Capture the cell that displays the provided text and extract its [x, y] central coordinate. 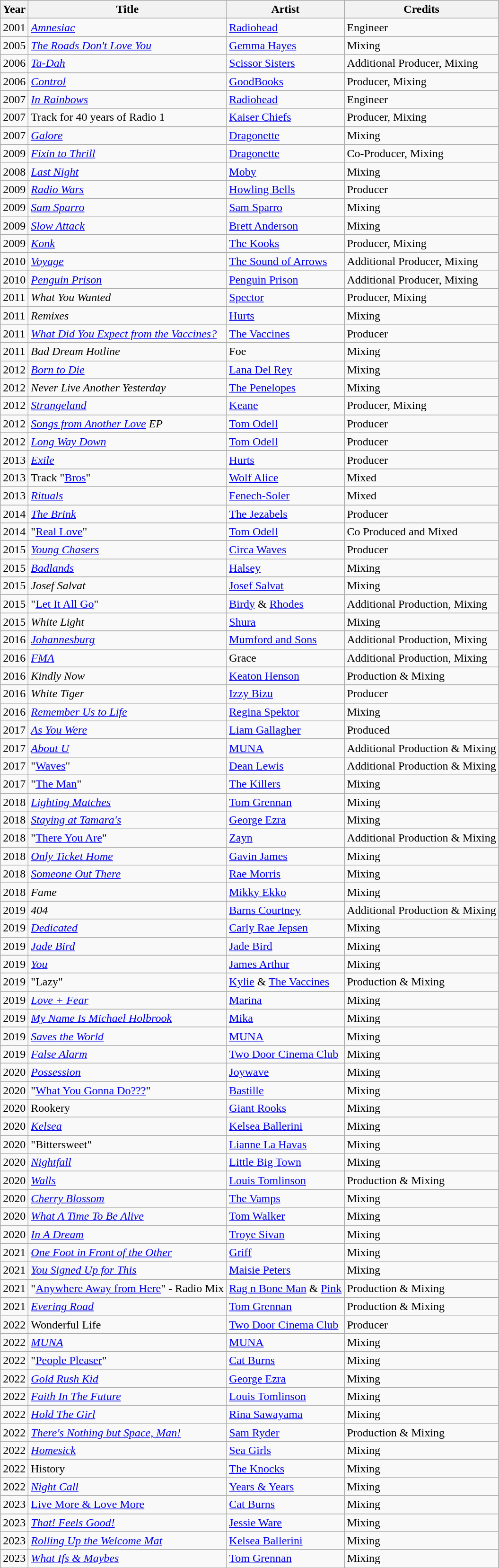
There's Nothing but Space, Man! [128, 1433]
James Arthur [286, 964]
Carly Rae Jepsen [286, 928]
Spector [286, 298]
Kylie & The Vaccines [286, 982]
Keaton Henson [286, 676]
As You Were [128, 730]
Keane [286, 406]
Cherry Blossom [128, 1198]
Artist [286, 9]
What A Time To Be Alive [128, 1216]
The Penelopes [286, 388]
One Foot in Front of the Other [128, 1252]
"Waves" [128, 766]
Voyage [128, 262]
In Rainbows [128, 99]
Kindly Now [128, 676]
Dedicated [128, 928]
Remixes [128, 316]
Hold The Girl [128, 1415]
Young Chasers [128, 550]
Gemma Hayes [286, 45]
White Light [128, 622]
2001 [14, 27]
White Tiger [128, 694]
Co-Producer, Mixing [421, 153]
Moby [286, 171]
Johannesburg [128, 640]
Lana Del Rey [286, 370]
Sam Ryder [286, 1433]
The Sound of Arrows [286, 262]
Izzy Bizu [286, 694]
Wolf Alice [286, 478]
Kaiser Chiefs [286, 117]
Brett Anderson [286, 226]
Homesick [128, 1451]
Troye Sivan [286, 1234]
"The Man" [128, 784]
You [128, 964]
Wonderful Life [128, 1324]
Joywave [286, 1072]
Live More & Love More [128, 1505]
Born to Die [128, 370]
Rae Morris [286, 874]
Little Big Town [286, 1162]
Zayn [286, 838]
Credits [421, 9]
The Vamps [286, 1198]
"Let It All Go" [128, 604]
Never Live Another Yesterday [128, 388]
Fame [128, 892]
Years & Years [286, 1487]
Liam Gallagher [286, 730]
You Signed Up for This [128, 1270]
Walls [128, 1180]
Strangeland [128, 406]
In A Dream [128, 1234]
Fixin to Thrill [128, 153]
Kelsea [128, 1126]
Regina Spektor [286, 712]
FMA [128, 658]
Staying at Tamara's [128, 820]
"Lazy" [128, 982]
Lighting Matches [128, 802]
Mikky Ekko [286, 892]
What Did You Expect from the Vaccines? [128, 334]
Nightfall [128, 1162]
Rolling Up the Welcome Mat [128, 1541]
Rookery [128, 1108]
"Real Love" [128, 532]
Year [14, 9]
Gavin James [286, 856]
Night Call [128, 1487]
Galore [128, 135]
2008 [14, 171]
Radio Wars [128, 189]
"Anywhere Away from Here" - Radio Mix [128, 1288]
Fenech-Soler [286, 496]
Mika [286, 1018]
False Alarm [128, 1054]
Co Produced and Mixed [421, 532]
Circa Waves [286, 550]
The Jezabels [286, 514]
Lianne La Havas [286, 1144]
Maisie Peters [286, 1270]
"What You Gonna Do???" [128, 1090]
Exile [128, 460]
Rituals [128, 496]
Track for 40 years of Radio 1 [128, 117]
2005 [14, 45]
The Roads Don't Love You [128, 45]
Last Night [128, 171]
Bastille [286, 1090]
Slow Attack [128, 226]
Possession [128, 1072]
Marina [286, 1000]
My Name Is Michael Holbrook [128, 1018]
Rag n Bone Man & Pink [286, 1288]
Grace [286, 658]
Songs from Another Love EP [128, 424]
Gold Rush Kid [128, 1379]
"There You Are" [128, 838]
Foe [286, 352]
Mumford and Sons [286, 640]
Faith In The Future [128, 1397]
Konk [128, 244]
What You Wanted [128, 298]
404 [128, 910]
Scissor Sisters [286, 63]
Griff [286, 1252]
Track "Bros" [128, 478]
What Ifs & Maybes [128, 1559]
Barns Courtney [286, 910]
Love + Fear [128, 1000]
The Brink [128, 514]
GoodBooks [286, 81]
Sea Girls [286, 1451]
Long Way Down [128, 442]
About U [128, 748]
Badlands [128, 568]
The Vaccines [286, 334]
Rina Sawayama [286, 1415]
The Knocks [286, 1469]
Title [128, 9]
Ta-Dah [128, 63]
Remember Us to Life [128, 712]
The Killers [286, 784]
Tom Walker [286, 1216]
Jessie Ware [286, 1523]
That! Feels Good! [128, 1523]
Produced [421, 730]
Someone Out There [128, 874]
Evering Road [128, 1306]
Control [128, 81]
The Kooks [286, 244]
Howling Bells [286, 189]
"Bittersweet" [128, 1144]
"People Pleaser" [128, 1360]
Only Ticket Home [128, 856]
History [128, 1469]
Shura [286, 622]
Halsey [286, 568]
Birdy & Rhodes [286, 604]
Giant Rooks [286, 1108]
Dean Lewis [286, 766]
Saves the World [128, 1036]
Bad Dream Hotline [128, 352]
Amnesiac [128, 27]
